From the cell containing the given text, extract its center point as [X, Y] coordinate. 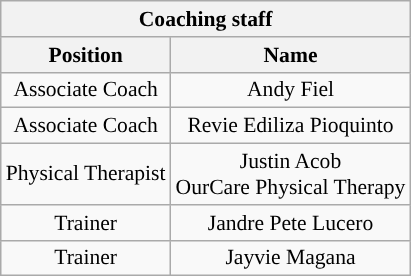
Revie Ediliza Pioquinto [291, 126]
Physical Therapist [86, 174]
Andy Fiel [291, 90]
Coaching staff [206, 19]
Jandre Pete Lucero [291, 223]
Justin AcobOurCare Physical Therapy [291, 174]
Name [291, 55]
Position [86, 55]
Jayvie Magana [291, 258]
